Identify which cell holds the provided text, then report its (X, Y) central coordinate. 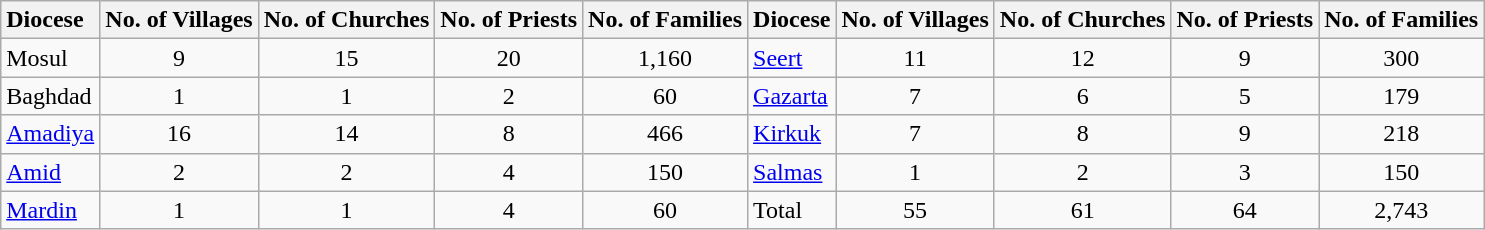
Mosul (50, 58)
466 (666, 134)
6 (1082, 96)
300 (1402, 58)
Seert (792, 58)
Baghdad (50, 96)
15 (346, 58)
Amid (50, 172)
20 (509, 58)
Salmas (792, 172)
14 (346, 134)
16 (179, 134)
Kirkuk (792, 134)
1,160 (666, 58)
Total (792, 210)
61 (1082, 210)
218 (1402, 134)
55 (915, 210)
3 (1245, 172)
5 (1245, 96)
Gazarta (792, 96)
11 (915, 58)
64 (1245, 210)
12 (1082, 58)
Mardin (50, 210)
2,743 (1402, 210)
179 (1402, 96)
Amadiya (50, 134)
